Search for the cell housing the specified text and yield its [x, y] center coordinate. 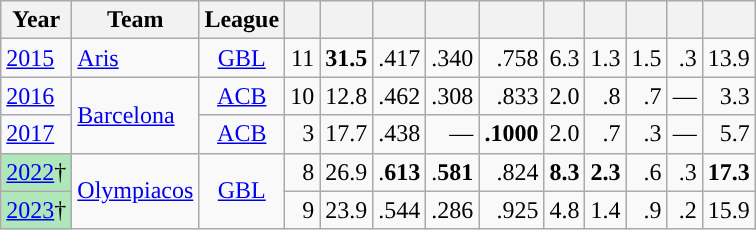
.2 [684, 210]
3 [302, 134]
1.4 [606, 210]
.6 [646, 172]
.581 [452, 172]
6.3 [564, 58]
2.3 [606, 172]
15.9 [728, 210]
2016 [36, 96]
.438 [400, 134]
23.9 [346, 210]
17.7 [346, 134]
.8 [606, 96]
3.3 [728, 96]
Year [36, 20]
.462 [400, 96]
2023† [36, 210]
.286 [452, 210]
8 [302, 172]
.544 [400, 210]
13.9 [728, 58]
26.9 [346, 172]
.925 [512, 210]
.1000 [512, 134]
10 [302, 96]
.833 [512, 96]
11 [302, 58]
17.3 [728, 172]
Barcelona [136, 115]
1.3 [606, 58]
Aris [136, 58]
1.5 [646, 58]
Team [136, 20]
9 [302, 210]
12.8 [346, 96]
.824 [512, 172]
2017 [36, 134]
2015 [36, 58]
4.8 [564, 210]
.308 [452, 96]
.9 [646, 210]
.613 [400, 172]
.340 [452, 58]
8.3 [564, 172]
.758 [512, 58]
2022† [36, 172]
31.5 [346, 58]
Olympiacos [136, 191]
League [242, 20]
.417 [400, 58]
5.7 [728, 134]
